Provide the [x, y] coordinate of the cell's center where the given text is located.  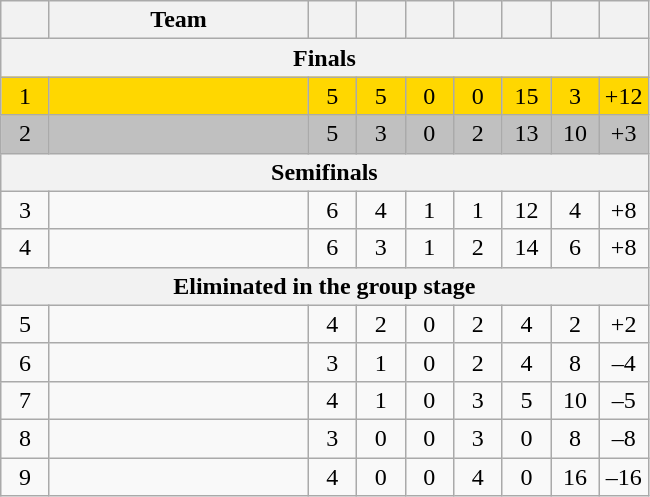
+12 [624, 96]
–5 [624, 400]
15 [526, 96]
14 [526, 248]
+3 [624, 134]
Finals [324, 58]
–16 [624, 477]
–4 [624, 362]
12 [526, 210]
Eliminated in the group stage [324, 286]
13 [526, 134]
Semifinals [324, 172]
7 [26, 400]
16 [576, 477]
–8 [624, 438]
+2 [624, 324]
Team [178, 20]
9 [26, 477]
